Identify which cell holds the provided text, then report its [x, y] central coordinate. 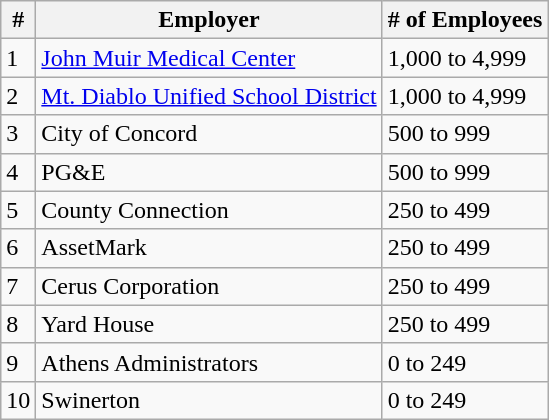
6 [18, 248]
Swinerton [209, 400]
AssetMark [209, 248]
# [18, 20]
Mt. Diablo Unified School District [209, 96]
7 [18, 286]
City of Concord [209, 134]
John Muir Medical Center [209, 58]
Cerus Corporation [209, 286]
# of Employees [465, 20]
Yard House [209, 324]
Employer [209, 20]
Athens Administrators [209, 362]
3 [18, 134]
2 [18, 96]
4 [18, 172]
PG&E [209, 172]
10 [18, 400]
1 [18, 58]
5 [18, 210]
9 [18, 362]
County Connection [209, 210]
8 [18, 324]
